For the text-containing cell, return its midpoint in [x, y] coordinate format. 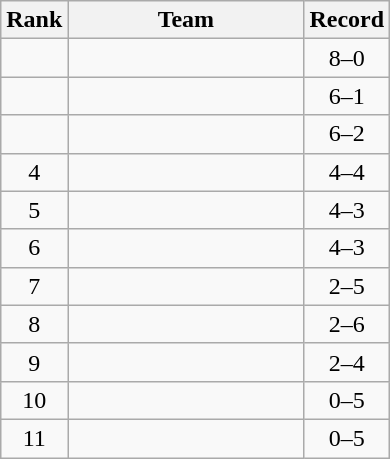
4 [34, 172]
6–2 [347, 134]
Team [186, 20]
11 [34, 438]
10 [34, 400]
2–6 [347, 324]
8 [34, 324]
6–1 [347, 96]
7 [34, 286]
8–0 [347, 58]
2–4 [347, 362]
5 [34, 210]
9 [34, 362]
4–4 [347, 172]
2–5 [347, 286]
Rank [34, 20]
Record [347, 20]
6 [34, 248]
